Output the (x, y) coordinate of the center of the cell containing the given text.  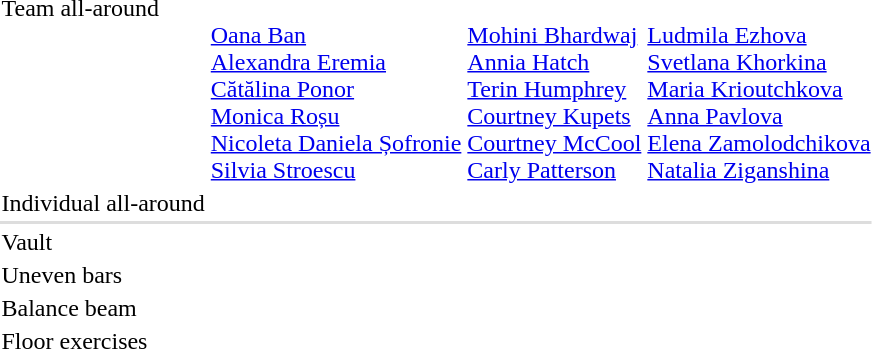
Uneven bars (103, 275)
Vault (103, 242)
Balance beam (103, 308)
Individual all-around (103, 203)
